Find where the given text appears and provide that cell's center as (x, y) coordinate. 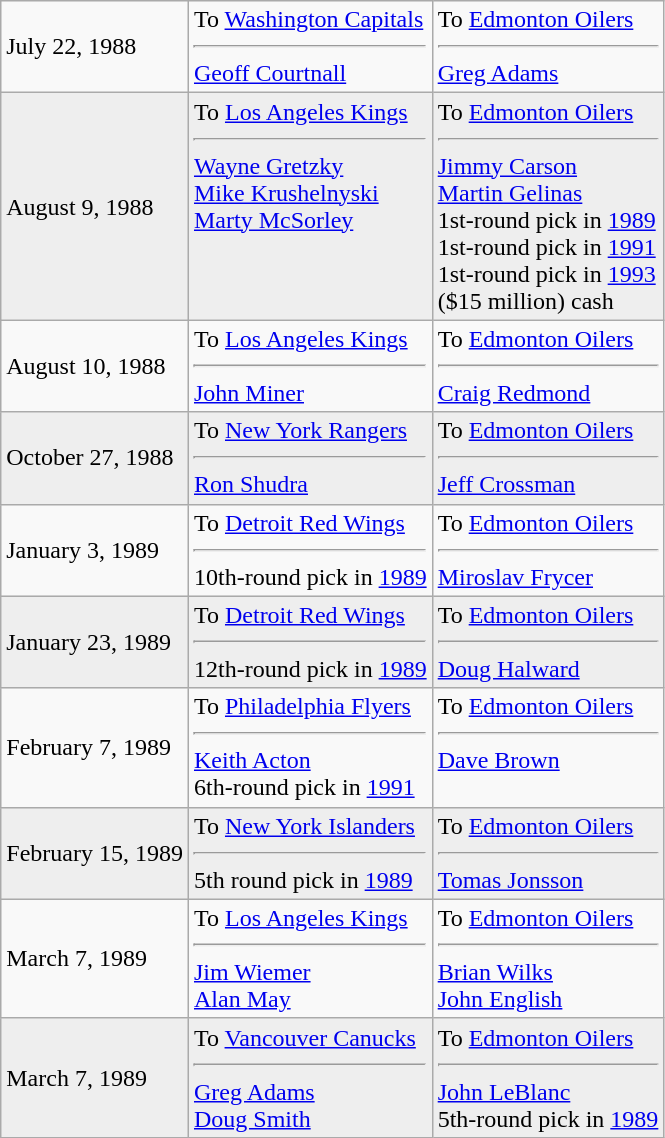
To Edmonton OilersMiroslav Frycer (548, 550)
To Los Angeles KingsWayne GretzkyMike KrushelnyskiMarty McSorley (310, 206)
January 3, 1989 (95, 550)
To Washington CapitalsGeoff Courtnall (310, 47)
To Edmonton OilersJohn LeBlanc5th-round pick in 1989 (548, 1078)
To Los Angeles KingsJim WiemerAlan May (310, 958)
To New York Islanders5th round pick in 1989 (310, 853)
To Vancouver CanucksGreg AdamsDoug Smith (310, 1078)
To Edmonton OilersDave Brown (548, 748)
February 7, 1989 (95, 748)
To Edmonton OilersTomas Jonsson (548, 853)
To Philadelphia FlyersKeith Acton6th-round pick in 1991 (310, 748)
To Edmonton OilersJeff Crossman (548, 458)
To Edmonton OilersCraig Redmond (548, 366)
To Los Angeles KingsJohn Miner (310, 366)
To Edmonton OilersGreg Adams (548, 47)
January 23, 1989 (95, 642)
August 10, 1988 (95, 366)
July 22, 1988 (95, 47)
To Edmonton OilersBrian WilksJohn English (548, 958)
To Edmonton OilersJimmy CarsonMartin Gelinas1st-round pick in 19891st-round pick in 19911st-round pick in 1993($15 million) cash (548, 206)
February 15, 1989 (95, 853)
To Detroit Red Wings12th-round pick in 1989 (310, 642)
To Detroit Red Wings10th-round pick in 1989 (310, 550)
August 9, 1988 (95, 206)
October 27, 1988 (95, 458)
To Edmonton OilersDoug Halward (548, 642)
To New York RangersRon Shudra (310, 458)
